Identify which cell holds the provided text, then report its (X, Y) central coordinate. 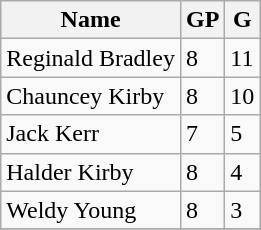
3 (242, 210)
Reginald Bradley (91, 58)
10 (242, 96)
4 (242, 172)
7 (202, 134)
Halder Kirby (91, 172)
11 (242, 58)
Weldy Young (91, 210)
Jack Kerr (91, 134)
Chauncey Kirby (91, 96)
GP (202, 20)
G (242, 20)
Name (91, 20)
5 (242, 134)
